Extract the [X, Y] coordinate from the center of the cell holding the provided text.  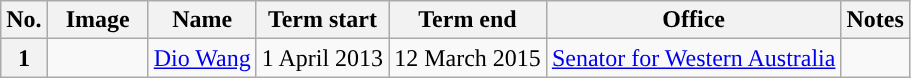
Term end [468, 20]
12 March 2015 [468, 58]
Notes [875, 20]
1 April 2013 [322, 58]
Image [98, 20]
Office [694, 20]
Dio Wang [202, 58]
1 [24, 58]
Term start [322, 20]
Name [202, 20]
Senator for Western Australia [694, 58]
No. [24, 20]
